Locate the cell with the specified text and output its [X, Y] center coordinate. 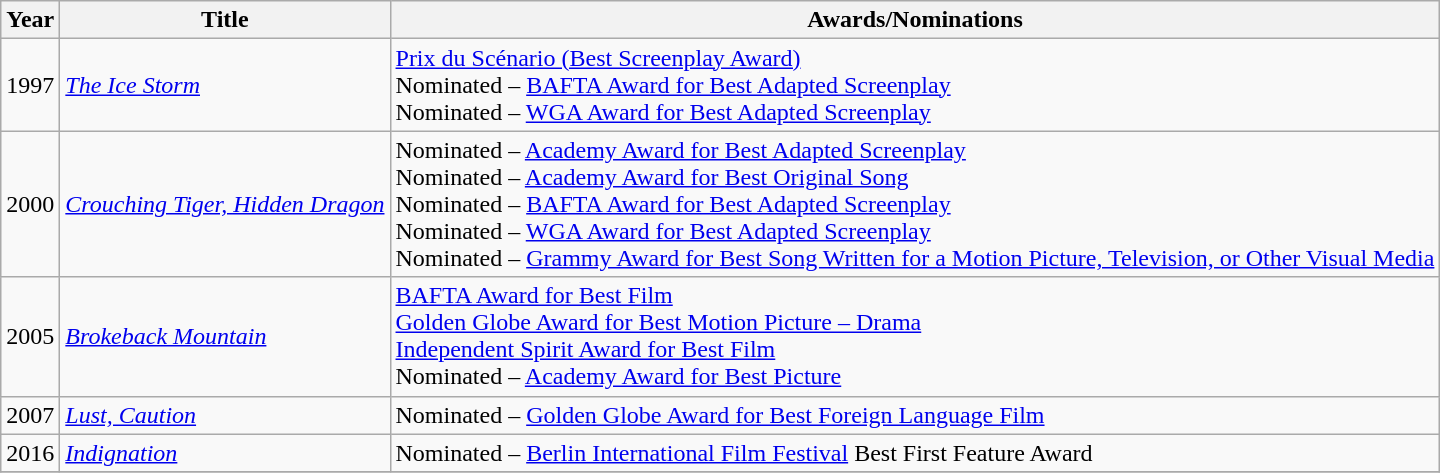
2000 [30, 204]
2005 [30, 336]
Crouching Tiger, Hidden Dragon [225, 204]
Prix du Scénario (Best Screenplay Award)Nominated – BAFTA Award for Best Adapted ScreenplayNominated – WGA Award for Best Adapted Screenplay [915, 85]
Awards/Nominations [915, 20]
2016 [30, 453]
1997 [30, 85]
The Ice Storm [225, 85]
Brokeback Mountain [225, 336]
Year [30, 20]
Nominated – Berlin International Film Festival Best First Feature Award [915, 453]
Indignation [225, 453]
Nominated – Golden Globe Award for Best Foreign Language Film [915, 415]
Lust, Caution [225, 415]
2007 [30, 415]
Title [225, 20]
